Provide the [X, Y] coordinate of the cell's center where the given text is located.  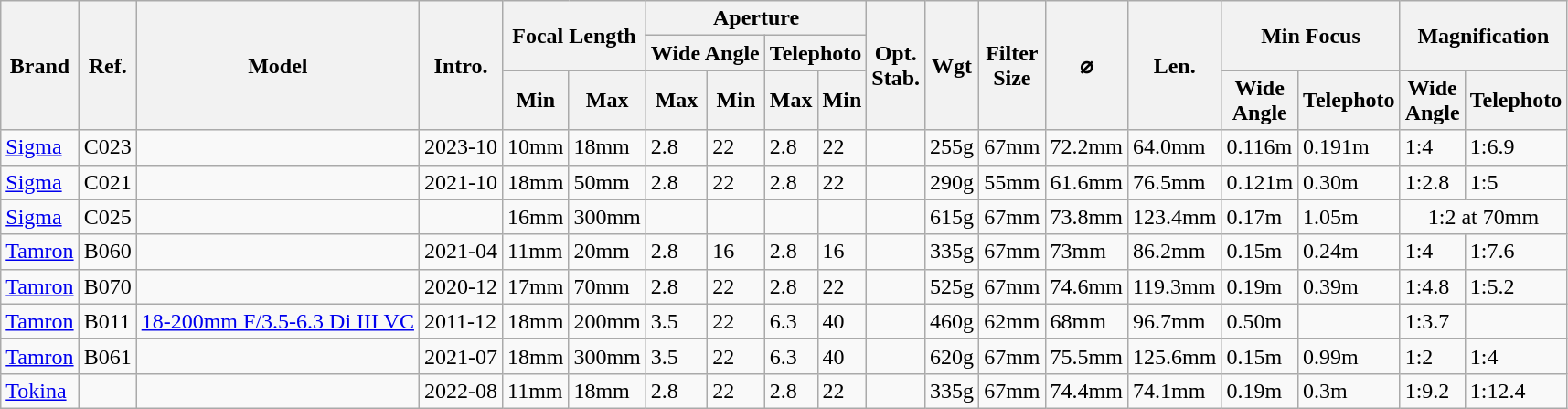
C021 [108, 182]
2022-08 [461, 391]
C023 [108, 147]
1:2 [1432, 356]
1:6.9 [1516, 147]
2020-12 [461, 286]
17mm [536, 286]
0.99m [1349, 356]
620g [953, 356]
1:5 [1516, 182]
2021-07 [461, 356]
Focal Length [574, 36]
1.05m [1349, 217]
615g [953, 217]
72.2mm [1086, 147]
74.6mm [1086, 286]
1:12.4 [1516, 391]
86.2mm [1174, 252]
Wgt [953, 66]
Ref. [108, 66]
⌀ [1086, 66]
B060 [108, 252]
0.39m [1349, 286]
2023-10 [461, 147]
74.1mm [1174, 391]
0.24m [1349, 252]
0.50m [1260, 321]
0.116m [1260, 147]
62mm [1012, 321]
0.30m [1349, 182]
18-200mm F/3.5-6.3 Di III VC [278, 321]
B070 [108, 286]
10mm [536, 147]
460g [953, 321]
76.5mm [1174, 182]
64.0mm [1174, 147]
0.191m [1349, 147]
119.3mm [1174, 286]
Wide Angle [705, 53]
50mm [607, 182]
73mm [1086, 252]
Opt.Stab. [896, 66]
73.8mm [1086, 217]
290g [953, 182]
525g [953, 286]
FilterSize [1012, 66]
Min Focus [1311, 36]
1:2 at 70mm [1483, 217]
Tokina [40, 391]
Aperture [756, 18]
16mm [536, 217]
1:4.8 [1432, 286]
0.121m [1260, 182]
Magnification [1483, 36]
70mm [607, 286]
Intro. [461, 66]
255g [953, 147]
61.6mm [1086, 182]
1:9.2 [1432, 391]
1:7.6 [1516, 252]
0.17m [1260, 217]
1:3.7 [1432, 321]
1:5.2 [1516, 286]
125.6mm [1174, 356]
2021-04 [461, 252]
1:2.8 [1432, 182]
B011 [108, 321]
74.4mm [1086, 391]
2011-12 [461, 321]
68mm [1086, 321]
2021-10 [461, 182]
Len. [1174, 66]
0.3m [1349, 391]
B061 [108, 356]
20mm [607, 252]
Model [278, 66]
Brand [40, 66]
96.7mm [1174, 321]
55mm [1012, 182]
75.5mm [1086, 356]
C025 [108, 217]
200mm [607, 321]
123.4mm [1174, 217]
